Search for the cell housing the specified text and yield its [x, y] center coordinate. 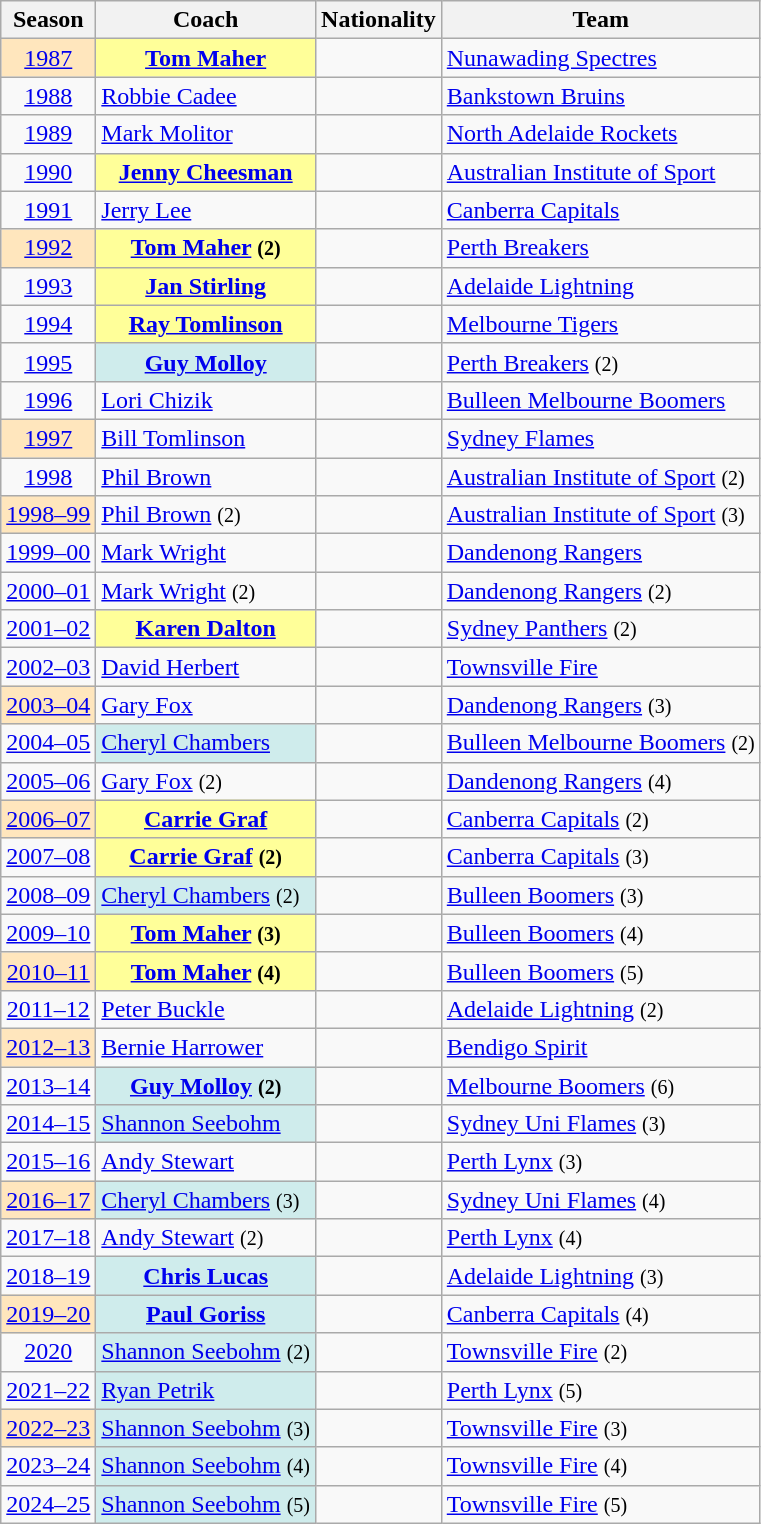
Jenny Cheesman [206, 172]
Perth Breakers (2) [600, 362]
2010–11 [48, 971]
2012–13 [48, 1047]
2023–24 [48, 1466]
2007–08 [48, 857]
Canberra Capitals [600, 210]
Adelaide Lightning (2) [600, 1009]
Shannon Seebohm (5) [206, 1504]
Coach [206, 20]
2016–17 [48, 1200]
Tom Maher (2) [206, 248]
Ryan Petrik [206, 1390]
2021–22 [48, 1390]
Mark Wright [206, 553]
1992 [48, 248]
Tom Maher [206, 58]
Bulleen Melbourne Boomers [600, 400]
Bernie Harrower [206, 1047]
Bendigo Spirit [600, 1047]
2006–07 [48, 819]
Tom Maher (4) [206, 971]
Tom Maher (3) [206, 933]
Dandenong Rangers (2) [600, 591]
North Adelaide Rockets [600, 134]
Paul Goriss [206, 1314]
Townsville Fire [600, 667]
1995 [48, 362]
2017–18 [48, 1238]
Dandenong Rangers (3) [600, 705]
Bulleen Melbourne Boomers (2) [600, 743]
1993 [48, 286]
Season [48, 20]
Guy Molloy [206, 362]
Carrie Graf (2) [206, 857]
Melbourne Tigers [600, 324]
Perth Lynx (3) [600, 1162]
Shannon Seebohm (2) [206, 1352]
2002–03 [48, 667]
Australian Institute of Sport (2) [600, 477]
Sydney Flames [600, 438]
Sydney Uni Flames (4) [600, 1200]
1990 [48, 172]
2003–04 [48, 705]
Chris Lucas [206, 1276]
Bulleen Boomers (4) [600, 933]
1997 [48, 438]
Nationality [379, 20]
2013–14 [48, 1085]
Gary Fox [206, 705]
2019–20 [48, 1314]
Adelaide Lightning [600, 286]
Adelaide Lightning (3) [600, 1276]
Andy Stewart [206, 1162]
Jerry Lee [206, 210]
Mark Wright (2) [206, 591]
Melbourne Boomers (6) [600, 1085]
Australian Institute of Sport [600, 172]
Karen Dalton [206, 629]
Peter Buckle [206, 1009]
Guy Molloy (2) [206, 1085]
1998–99 [48, 515]
Bulleen Boomers (5) [600, 971]
Shannon Seebohm (3) [206, 1428]
2015–16 [48, 1162]
Shannon Seebohm (4) [206, 1466]
Andy Stewart (2) [206, 1238]
2008–09 [48, 895]
Phil Brown [206, 477]
1999–00 [48, 553]
Bankstown Bruins [600, 96]
Ray Tomlinson [206, 324]
Jan Stirling [206, 286]
Carrie Graf [206, 819]
2009–10 [48, 933]
1996 [48, 400]
Robbie Cadee [206, 96]
Bulleen Boomers (3) [600, 895]
Townsville Fire (5) [600, 1504]
2001–02 [48, 629]
Bill Tomlinson [206, 438]
2005–06 [48, 781]
2018–19 [48, 1276]
David Herbert [206, 667]
2011–12 [48, 1009]
Perth Lynx (4) [600, 1238]
Australian Institute of Sport (3) [600, 515]
1991 [48, 210]
Cheryl Chambers [206, 743]
1989 [48, 134]
Canberra Capitals (2) [600, 819]
Canberra Capitals (4) [600, 1314]
2014–15 [48, 1124]
Phil Brown (2) [206, 515]
Townsville Fire (4) [600, 1466]
Team [600, 20]
Townsville Fire (2) [600, 1352]
Cheryl Chambers (3) [206, 1200]
1998 [48, 477]
2000–01 [48, 591]
2004–05 [48, 743]
Dandenong Rangers (4) [600, 781]
Mark Molitor [206, 134]
1988 [48, 96]
Dandenong Rangers [600, 553]
2020 [48, 1352]
2022–23 [48, 1428]
Canberra Capitals (3) [600, 857]
Shannon Seebohm [206, 1124]
Sydney Uni Flames (3) [600, 1124]
Cheryl Chambers (2) [206, 895]
Townsville Fire (3) [600, 1428]
Perth Lynx (5) [600, 1390]
2024–25 [48, 1504]
Sydney Panthers (2) [600, 629]
Perth Breakers [600, 248]
1994 [48, 324]
Gary Fox (2) [206, 781]
Nunawading Spectres [600, 58]
1987 [48, 58]
Lori Chizik [206, 400]
